Detect which cell encompasses the target text, then output its (x, y) center coordinate. 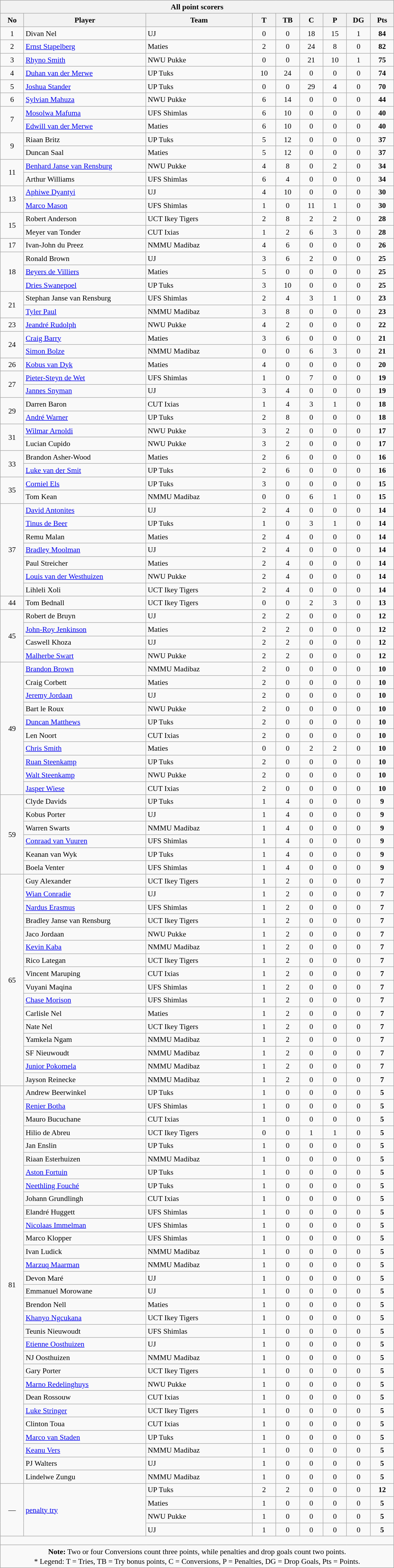
Benhard Janse van Rensburg (85, 166)
Bart le Roux (85, 709)
Emmanuel Morowane (85, 1291)
Mosolwa Mafuma (85, 113)
Jeremy Jordaan (85, 696)
C (311, 20)
Guy Alexander (85, 881)
Pts (382, 20)
Remu Malan (85, 537)
70 (382, 86)
Beyers de Villiers (85, 272)
Malherbe Swart (85, 656)
All point scorers (197, 7)
Arthur Williams (85, 179)
84 (382, 34)
Mauro Bucuchane (85, 1119)
Dries Swanepoel (85, 285)
Sylvian Mahuza (85, 100)
Jaco Jordaan (85, 934)
Nicolaas Immelman (85, 1225)
Lindelwe Zungu (85, 1477)
Joshua Stander (85, 86)
Nate Nel (85, 1027)
Tinus de Beer (85, 523)
Ruan Steenkamp (85, 762)
Bradley Moolman (85, 550)
31 (12, 437)
59 (12, 835)
penalty try (85, 1510)
81 (12, 1285)
Kobus van Dyk (85, 365)
45 (12, 636)
49 (12, 729)
Stephan Janse van Rensburg (85, 298)
TB (288, 20)
Dean Rossouw (85, 1397)
Brandon Brown (85, 669)
Johann Grundlingh (85, 1199)
No (12, 20)
Ivan-John du Preez (85, 245)
Duncan Matthews (85, 722)
Luke van der Smit (85, 470)
Chris Smith (85, 749)
John-Roy Jenkinson (85, 629)
Lucian Cupido (85, 444)
Marzuq Maarman (85, 1265)
Ernst Stapelberg (85, 47)
Marno Redelinghuys (85, 1384)
Caswell Khoza (85, 643)
65 (12, 980)
33 (12, 464)
Marco van Staden (85, 1437)
DG (358, 20)
Craig Barry (85, 338)
David Antonites (85, 510)
Warren Swarts (85, 828)
NJ Oosthuizen (85, 1358)
Carlisle Nel (85, 1013)
Teunis Nieuwoudt (85, 1331)
Conraad van Vuuren (85, 841)
Kobus Porter (85, 815)
Nardus Erasmus (85, 907)
Clinton Toua (85, 1424)
Walt Steenkamp (85, 775)
Rico Lategan (85, 960)
82 (382, 47)
Tom Kean (85, 497)
Wian Conradie (85, 894)
T (264, 20)
Bradley Janse van Rensburg (85, 921)
Team (199, 20)
Craig Corbett (85, 682)
Neethling Fouché (85, 1185)
Tom Bednall (85, 603)
Clyde Davids (85, 801)
Jan Enslin (85, 1146)
Jayson Reinecke (85, 1080)
Renier Botha (85, 1106)
Jannes Snyman (85, 391)
Luke Stringer (85, 1411)
Duncan Saal (85, 153)
Yamkela Ngam (85, 1040)
Etienne Oosthuizen (85, 1344)
Duhan van der Merwe (85, 73)
Devon Maré (85, 1278)
Len Noort (85, 735)
20 (382, 365)
Edwill van der Merwe (85, 126)
Vincent Maruping (85, 974)
Lihleli Xoli (85, 590)
Pieter-Steyn de Wet (85, 378)
Riaan Britz (85, 139)
P (335, 20)
Corniel Els (85, 484)
27 (12, 384)
35 (12, 490)
Simon Bolze (85, 351)
Boela Venter (85, 868)
Gary Porter (85, 1371)
75 (382, 60)
— (12, 1510)
Marco Klopper (85, 1238)
Paul Streicher (85, 563)
Wilmar Arnoldi (85, 431)
Robert de Bruyn (85, 616)
Ronald Brown (85, 259)
74 (382, 73)
Rhyno Smith (85, 60)
22 (382, 325)
Aston Fortuin (85, 1172)
Keanan van Wyk (85, 854)
Khanyo Ngcukana (85, 1318)
Player (85, 20)
Louis van der Westhuizen (85, 576)
Divan Nel (85, 34)
Jasper Wiese (85, 788)
Brendon Nell (85, 1305)
Hilio de Abreu (85, 1132)
Ivan Ludick (85, 1252)
Marco Mason (85, 206)
Riaan Esterhuizen (85, 1159)
Jeandré Rudolph (85, 325)
Robert Anderson (85, 219)
Junior Pokomela (85, 1066)
Keanu Vers (85, 1450)
Elandré Huggett (85, 1212)
André Warner (85, 417)
Brandon Asher-Wood (85, 457)
Kevin Kaba (85, 947)
Darren Baron (85, 404)
SF Nieuwoudt (85, 1053)
Tyler Paul (85, 312)
Aphiwe Dyantyi (85, 192)
Chase Morison (85, 1000)
PJ Walters (85, 1463)
Andrew Beerwinkel (85, 1093)
Meyer van Tonder (85, 232)
Vuyani Maqina (85, 987)
